Scan for the cell matching the given text and deliver its (x, y) coordinate at center. 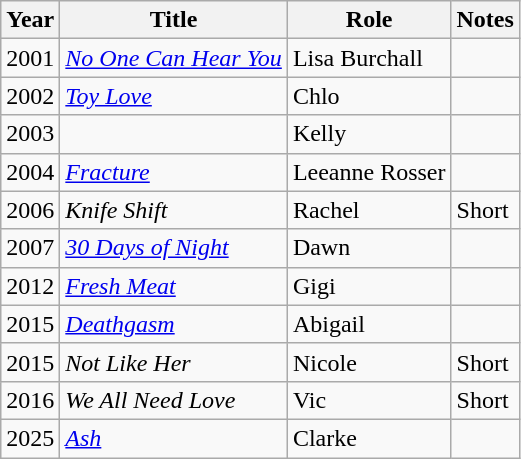
2007 (30, 248)
Lisa Burchall (369, 58)
2002 (30, 96)
We All Need Love (174, 400)
Abigail (369, 324)
Title (174, 20)
Gigi (369, 286)
2003 (30, 134)
2004 (30, 172)
Not Like Her (174, 362)
Dawn (369, 248)
Nicole (369, 362)
2012 (30, 286)
Clarke (369, 438)
Deathgasm (174, 324)
Toy Love (174, 96)
Knife Shift (174, 210)
Vic (369, 400)
Leeanne Rosser (369, 172)
Year (30, 20)
Chlo (369, 96)
Rachel (369, 210)
2006 (30, 210)
2001 (30, 58)
Kelly (369, 134)
2016 (30, 400)
Ash (174, 438)
Fresh Meat (174, 286)
Fracture (174, 172)
Notes (485, 20)
No One Can Hear You (174, 58)
2025 (30, 438)
Role (369, 20)
30 Days of Night (174, 248)
